Extract the (x, y) coordinate from the center of the cell holding the provided text.  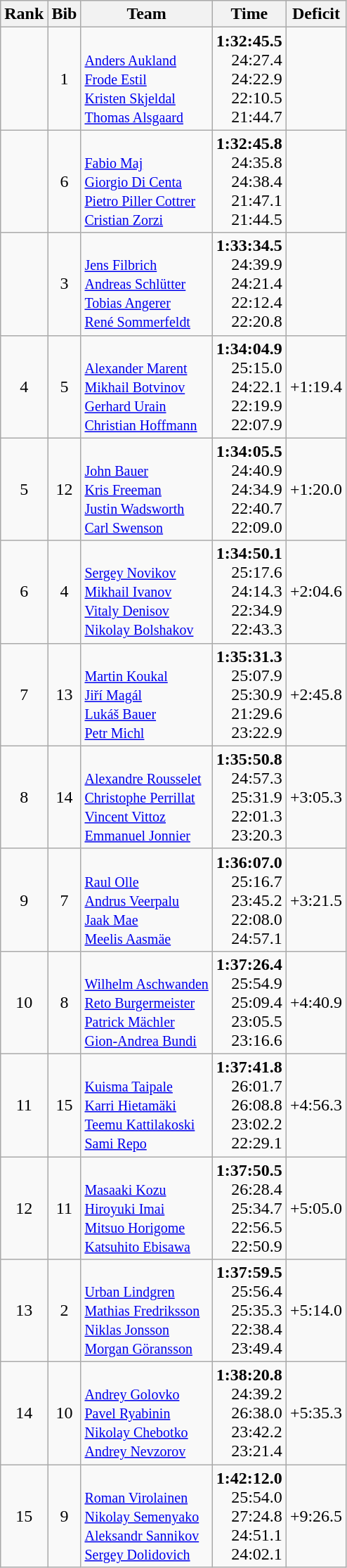
1:36:07.025:16.723:45.222:08.024:57.1 (249, 900)
1:34:04.925:15.024:22.122:19.922:07.9 (249, 387)
+2:04.6 (316, 592)
+1:20.0 (316, 489)
+1:19.4 (316, 387)
Team (146, 14)
+4:56.3 (316, 1105)
1:33:34.524:39.924:21.422:12.422:20.8 (249, 284)
1:32:45.524:27.424:22.922:10.521:44.7 (249, 79)
1:38:20.824:39.226:38.023:42.223:21.4 (249, 1413)
Alexandre RousseletChristophe PerrillatVincent Vittoz Emmanuel Jonnier (146, 797)
1:32:45.824:35.824:38.421:47.121:44.5 (249, 181)
Fabio Maj Giorgio Di CentaPietro Piller CottrerCristian Zorzi (146, 181)
Urban LindgrenMathias FredrikssonNiklas Jonsson Morgan Göransson (146, 1311)
Martin KoukalJiří MagálLukáš Bauer Petr Michl (146, 694)
1:37:50.526:28.425:34.722:56.522:50.9 (249, 1208)
1:37:59.525:56.425:35.322:38.423:49.4 (249, 1311)
1:34:50.125:17.624:14.322:34.922:43.3 (249, 592)
Roman VirolainenNikolay SemenyakoAleksandr Sannikov Sergey Dolidovich (146, 1516)
2 (65, 1311)
1:35:31.325:07.925:30.921:29.623:22.9 (249, 694)
Jens FilbrichAndreas SchlütterTobias Angerer René Sommerfeldt (146, 284)
John BauerKris FreemanJustin Wadsworth Carl Swenson (146, 489)
+5:05.0 (316, 1208)
+2:45.8 (316, 694)
1:37:41.826:01.726:08.823:02.222:29.1 (249, 1105)
1:35:50.824:57.325:31.922:01.323:20.3 (249, 797)
+5:35.3 (316, 1413)
Anders AuklandFrode EstilKristen SkjeldalThomas Alsgaard (146, 79)
+4:40.9 (316, 1002)
1:37:26.425:54.925:09.423:05.523:16.6 (249, 1002)
Alexander MarentMikhail BotvinovGerhard Urain Christian Hoffmann (146, 387)
+3:05.3 (316, 797)
Kuisma TaipaleKarri HietamäkiTeemu Kattilakoski Sami Repo (146, 1105)
Deficit (316, 14)
Andrey GolovkoPavel RyabininNikolay Chebotko Andrey Nevzorov (146, 1413)
Rank (24, 14)
+5:14.0 (316, 1311)
Bib (65, 14)
Raul OlleAndrus VeerpaluJaak Mae Meelis Aasmäe (146, 900)
1 (65, 79)
1:34:05.524:40.924:34.922:40.722:09.0 (249, 489)
Wilhelm AschwandenReto BurgermeisterPatrick Mächler Gion-Andrea Bundi (146, 1002)
+9:26.5 (316, 1516)
+3:21.5 (316, 900)
Sergey NovikovMikhail IvanovVitaly Denisov Nikolay Bolshakov (146, 592)
Time (249, 14)
Masaaki KozuHiroyuki ImaiMitsuo Horigome Katsuhito Ebisawa (146, 1208)
1:42:12.025:54.027:24.824:51.124:02.1 (249, 1516)
3 (65, 284)
